Identify which cell holds the provided text, then report its [x, y] central coordinate. 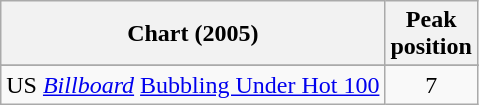
Peakposition [431, 34]
US Billboard Bubbling Under Hot 100 [193, 85]
7 [431, 85]
Chart (2005) [193, 34]
